Identify which cell holds the provided text, then report its [x, y] central coordinate. 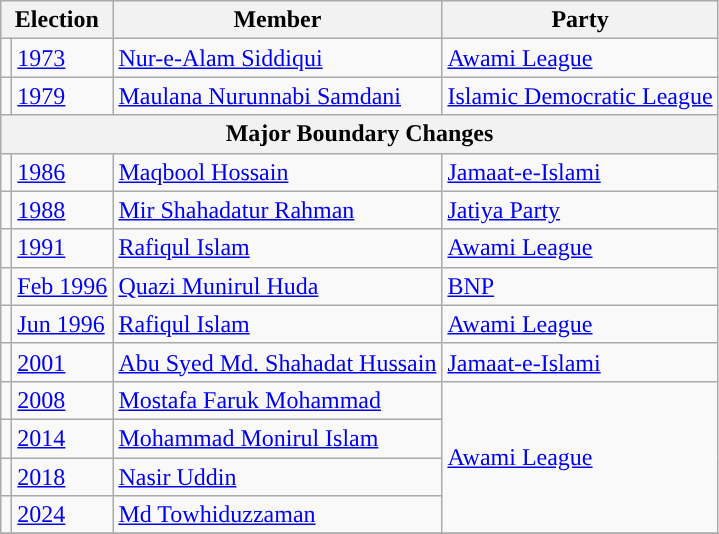
Abu Syed Md. Shahadat Hussain [278, 362]
Feb 1996 [62, 286]
1988 [62, 210]
2024 [62, 515]
Quazi Munirul Huda [278, 286]
1986 [62, 172]
Party [580, 20]
Nur-e-Alam Siddiqui [278, 58]
2008 [62, 400]
Md Towhiduzzaman [278, 515]
Maulana Nurunnabi Samdani [278, 96]
Election [57, 20]
1979 [62, 96]
Jun 1996 [62, 324]
Islamic Democratic League [580, 96]
2001 [62, 362]
Nasir Uddin [278, 477]
Mir Shahadatur Rahman [278, 210]
BNP [580, 286]
Mostafa Faruk Mohammad [278, 400]
Mohammad Monirul Islam [278, 438]
Jatiya Party [580, 210]
Maqbool Hossain [278, 172]
1991 [62, 248]
2018 [62, 477]
2014 [62, 438]
Major Boundary Changes [360, 134]
1973 [62, 58]
Member [278, 20]
